Return [X, Y] of the center of cell containing provided text 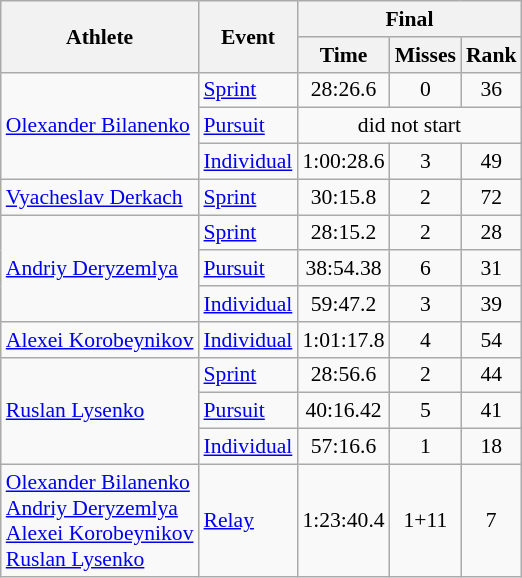
39 [492, 304]
Time [343, 55]
Relay [248, 520]
1:23:40.4 [343, 520]
Athlete [100, 36]
Alexei Korobeynikov [100, 340]
Vyacheslav Derkach [100, 197]
Rank [492, 55]
Event [248, 36]
44 [492, 375]
7 [492, 520]
28:56.6 [343, 375]
Olexander BilanenkoAndriy DeryzemlyaAlexei KorobeynikovRuslan Lysenko [100, 520]
28:26.6 [343, 90]
40:16.42 [343, 411]
41 [492, 411]
36 [492, 90]
Ruslan Lysenko [100, 410]
18 [492, 447]
Olexander Bilanenko [100, 126]
54 [492, 340]
59:47.2 [343, 304]
31 [492, 269]
28 [492, 233]
28:15.2 [343, 233]
Andriy Deryzemlya [100, 268]
72 [492, 197]
Misses [426, 55]
1+11 [426, 520]
1:01:17.8 [343, 340]
Final [409, 19]
1:00:28.6 [343, 162]
1 [426, 447]
38:54.38 [343, 269]
4 [426, 340]
did not start [409, 126]
0 [426, 90]
6 [426, 269]
30:15.8 [343, 197]
49 [492, 162]
57:16.6 [343, 447]
5 [426, 411]
